Pinpoint the cell where the given text exists, returning its [x, y] midpoint coordinate. 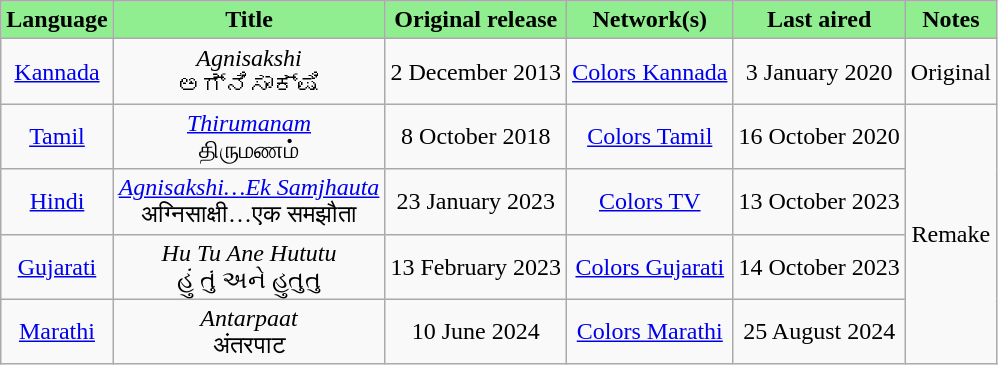
16 October 2020 [819, 136]
Colors Tamil [650, 136]
Hu Tu Ane Hututu હું તું અને હુતુતુ [249, 266]
Colors Gujarati [650, 266]
8 October 2018 [476, 136]
Gujarati [57, 266]
Tamil [57, 136]
14 October 2023 [819, 266]
Last aired [819, 20]
Remake [950, 234]
Title [249, 20]
3 January 2020 [819, 72]
Colors TV [650, 202]
Language [57, 20]
25 August 2024 [819, 332]
Original release [476, 20]
Colors Marathi [650, 332]
Antarpaat अंतरपाट [249, 332]
Agnisakshi ಅಗ್ನಿಸಾಕ್ಷಿ [249, 72]
Hindi [57, 202]
10 June 2024 [476, 332]
23 January 2023 [476, 202]
Thirumanam திருமணம் [249, 136]
Marathi [57, 332]
Kannada [57, 72]
Colors Kannada [650, 72]
13 February 2023 [476, 266]
Network(s) [650, 20]
Original [950, 72]
2 December 2013 [476, 72]
Notes [950, 20]
13 October 2023 [819, 202]
Agnisakshi…Ek Samjhauta अग्निसाक्षी…एक समझौता [249, 202]
